Scan for the cell matching the given text and deliver its [x, y] coordinate at center. 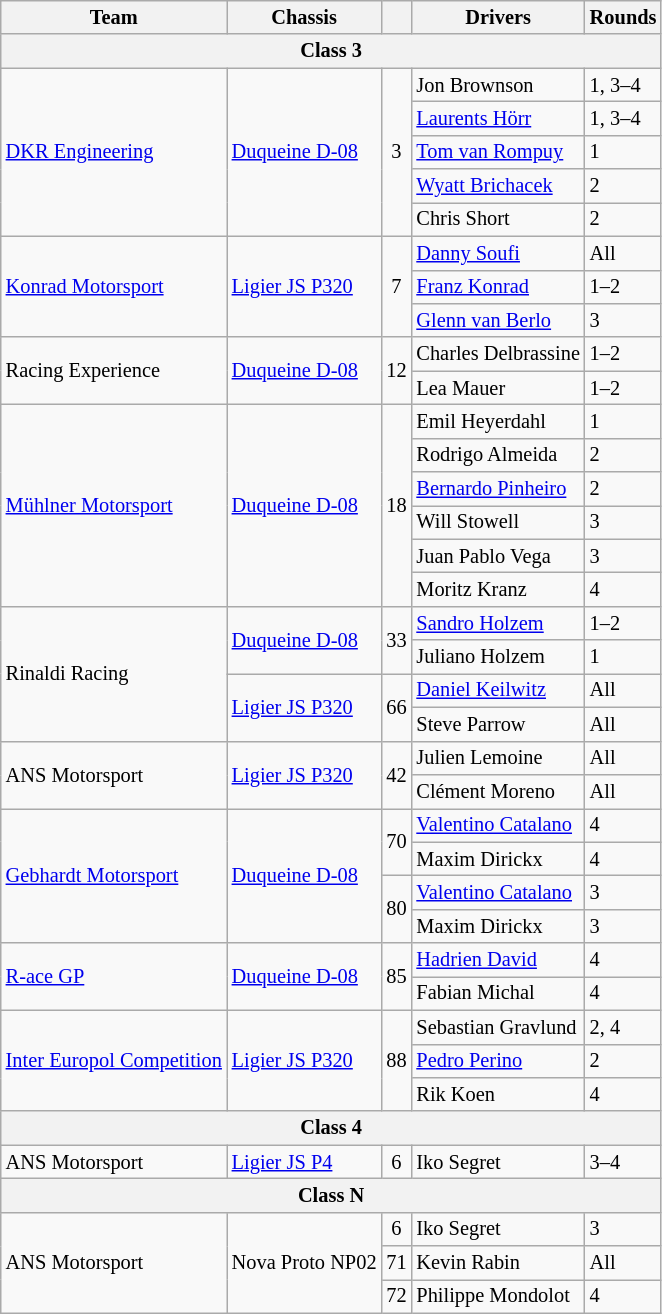
66 [396, 706]
33 [396, 640]
Sandro Holzem [498, 623]
Rik Koen [498, 1094]
Nova Proto NP02 [304, 1262]
Chris Short [498, 219]
Will Stowell [498, 522]
70 [396, 842]
80 [396, 908]
Class N [332, 1195]
Charles Delbrassine [498, 354]
Wyatt Brichacek [498, 186]
Danny Soufi [498, 253]
Drivers [498, 17]
Mühlner Motorsport [114, 505]
Class 3 [332, 51]
2, 4 [624, 1027]
Steve Parrow [498, 724]
Juan Pablo Vega [498, 556]
Kevin Rabin [498, 1263]
Racing Experience [114, 370]
7 [396, 286]
Pedro Perino [498, 1061]
Juliano Holzem [498, 657]
Emil Heyerdahl [498, 421]
85 [396, 976]
Bernardo Pinheiro [498, 489]
72 [396, 1296]
Moritz Kranz [498, 589]
Rounds [624, 17]
Team [114, 17]
Konrad Motorsport [114, 286]
Ligier JS P4 [304, 1162]
R-ace GP [114, 976]
Daniel Keilwitz [498, 690]
Jon Brownson [498, 85]
Chassis [304, 17]
Lea Mauer [498, 388]
Rodrigo Almeida [498, 455]
Inter Europol Competition [114, 1060]
DKR Engineering [114, 152]
42 [396, 774]
Julien Lemoine [498, 758]
Laurents Hörr [498, 118]
Fabian Michal [498, 993]
Class 4 [332, 1128]
Gebhardt Motorsport [114, 876]
Clément Moreno [498, 791]
88 [396, 1060]
Hadrien David [498, 960]
Tom van Rompuy [498, 152]
Rinaldi Racing [114, 674]
Sebastian Gravlund [498, 1027]
18 [396, 505]
71 [396, 1263]
Franz Konrad [498, 287]
3–4 [624, 1162]
Glenn van Berlo [498, 320]
Philippe Mondolot [498, 1296]
12 [396, 370]
